Identify which cell holds the provided text, then report its (x, y) central coordinate. 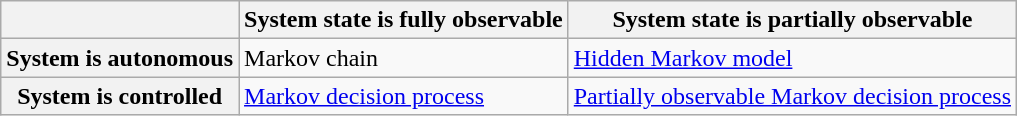
System state is fully observable (404, 20)
Markov chain (404, 58)
Markov decision process (404, 96)
System is controlled (120, 96)
Hidden Markov model (792, 58)
System state is partially observable (792, 20)
Partially observable Markov decision process (792, 96)
System is autonomous (120, 58)
